Find where the given text appears and provide that cell's center as (X, Y) coordinate. 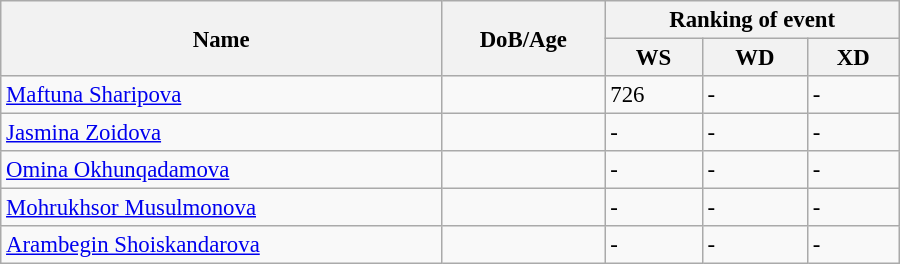
WS (654, 58)
Jasmina Zoidova (222, 133)
Arambegin Shoiskandarova (222, 245)
Maftuna Sharipova (222, 95)
XD (853, 58)
Omina Okhunqadamova (222, 170)
Mohrukhsor Musulmonova (222, 208)
Name (222, 38)
Ranking of event (752, 20)
DoB/Age (524, 38)
726 (654, 95)
WD (754, 58)
